Pinpoint the cell where the given text exists, returning its [X, Y] midpoint coordinate. 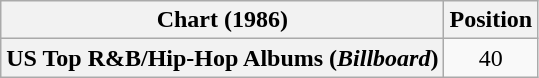
Position [491, 20]
Chart (1986) [222, 20]
40 [491, 58]
US Top R&B/Hip-Hop Albums (Billboard) [222, 58]
